Find where the given text appears and provide that cell's center as [X, Y] coordinate. 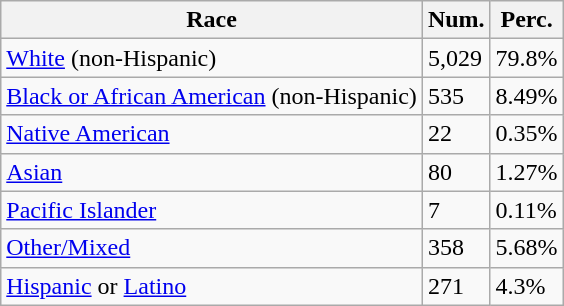
271 [456, 286]
358 [456, 248]
22 [456, 134]
8.49% [526, 96]
4.3% [526, 286]
Asian [212, 172]
Native American [212, 134]
1.27% [526, 172]
0.35% [526, 134]
Other/Mixed [212, 248]
535 [456, 96]
7 [456, 210]
Race [212, 20]
Perc. [526, 20]
Hispanic or Latino [212, 286]
79.8% [526, 58]
Num. [456, 20]
0.11% [526, 210]
Black or African American (non-Hispanic) [212, 96]
5,029 [456, 58]
5.68% [526, 248]
80 [456, 172]
White (non-Hispanic) [212, 58]
Pacific Islander [212, 210]
